Return (X, Y) of the center of cell containing provided text 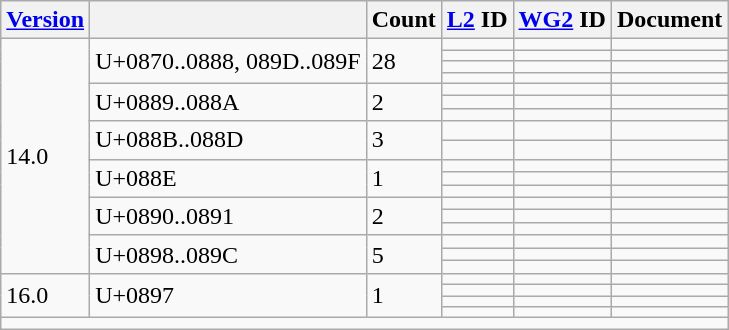
16.0 (46, 295)
5 (404, 254)
L2 ID (477, 20)
U+088E (228, 178)
U+0898..089C (228, 254)
Version (46, 20)
Document (669, 20)
28 (404, 61)
U+088B..088D (228, 140)
U+0870..0888, 089D..089F (228, 61)
14.0 (46, 156)
3 (404, 140)
Count (404, 20)
WG2 ID (562, 20)
U+0890..0891 (228, 216)
U+0889..088A (228, 102)
U+0897 (228, 295)
